Pinpoint the cell where the given text exists, returning its [X, Y] midpoint coordinate. 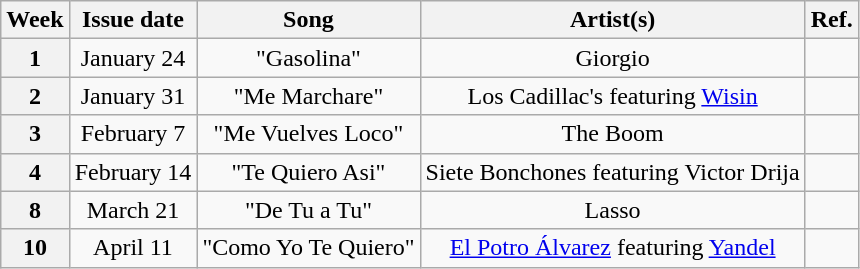
Los Cadillac's featuring Wisin [612, 96]
"De Tu a Tu" [308, 210]
Giorgio [612, 58]
Ref. [832, 20]
Lasso [612, 210]
Siete Bonchones featuring Victor Drija [612, 172]
El Potro Álvarez featuring Yandel [612, 248]
January 24 [133, 58]
"Gasolina" [308, 58]
Song [308, 20]
April 11 [133, 248]
Artist(s) [612, 20]
February 14 [133, 172]
"Te Quiero Asi" [308, 172]
1 [35, 58]
3 [35, 134]
"Como Yo Te Quiero" [308, 248]
4 [35, 172]
8 [35, 210]
2 [35, 96]
10 [35, 248]
Week [35, 20]
Issue date [133, 20]
January 31 [133, 96]
The Boom [612, 134]
"Me Marchare" [308, 96]
March 21 [133, 210]
"Me Vuelves Loco" [308, 134]
February 7 [133, 134]
